Extract the (X, Y) coordinate from the center of the cell holding the provided text.  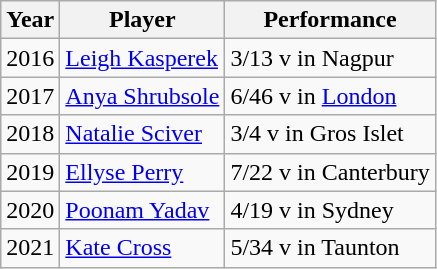
2017 (30, 96)
2018 (30, 134)
Leigh Kasperek (142, 58)
2016 (30, 58)
2020 (30, 210)
6/46 v in London (330, 96)
5/34 v in Taunton (330, 248)
Kate Cross (142, 248)
Performance (330, 20)
Poonam Yadav (142, 210)
Natalie Sciver (142, 134)
4/19 v in Sydney (330, 210)
3/13 v in Nagpur (330, 58)
3/4 v in Gros Islet (330, 134)
Player (142, 20)
2019 (30, 172)
7/22 v in Canterbury (330, 172)
Ellyse Perry (142, 172)
Anya Shrubsole (142, 96)
2021 (30, 248)
Year (30, 20)
